Locate the cell with the specified text and output its [x, y] center coordinate. 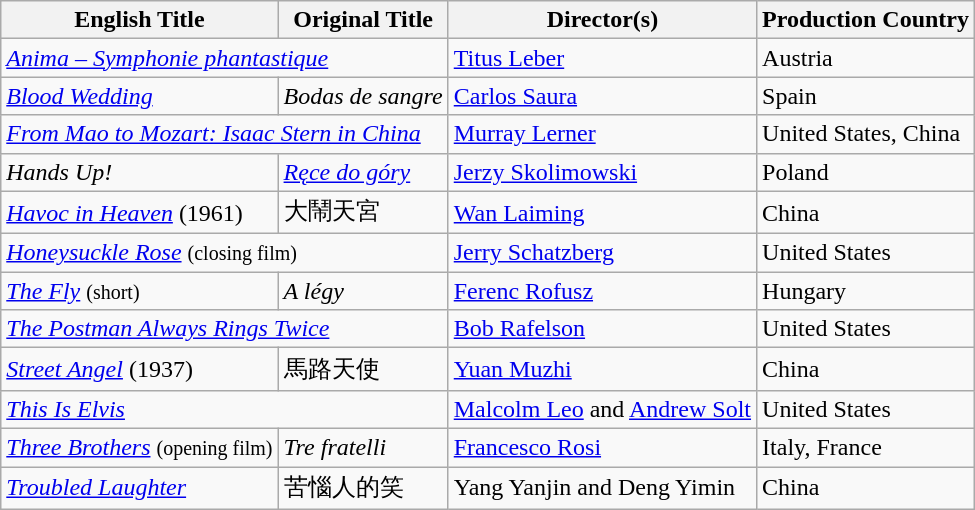
Poland [866, 172]
Italy, France [866, 447]
Yang Yanjin and Deng Yimin [602, 488]
Tre fratelli [363, 447]
Havoc in Heaven (1961) [140, 212]
Jerry Schatzberg [602, 253]
Hungary [866, 291]
Street Angel (1937) [140, 370]
Francesco Rosi [602, 447]
Troubled Laughter [140, 488]
Production Country [866, 20]
Ferenc Rofusz [602, 291]
Honeysuckle Rose (closing film) [224, 253]
Bodas de sangre [363, 96]
Wan Laiming [602, 212]
From Mao to Mozart: Isaac Stern in China [224, 134]
This Is Elvis [224, 409]
A légy [363, 291]
United States, China [866, 134]
Blood Wedding [140, 96]
Murray Lerner [602, 134]
Ręce do góry [363, 172]
大鬧天宮 [363, 212]
Bob Rafelson [602, 329]
Titus Leber [602, 58]
馬路天使 [363, 370]
Jerzy Skolimowski [602, 172]
Malcolm Leo and Andrew Solt [602, 409]
Yuan Muzhi [602, 370]
Director(s) [602, 20]
Original Title [363, 20]
苦惱人的笑 [363, 488]
Austria [866, 58]
English Title [140, 20]
Anima – Symphonie phantastique [224, 58]
Spain [866, 96]
Carlos Saura [602, 96]
Hands Up! [140, 172]
The Postman Always Rings Twice [224, 329]
The Fly (short) [140, 291]
Three Brothers (opening film) [140, 447]
